Search for the cell housing the specified text and yield its [X, Y] center coordinate. 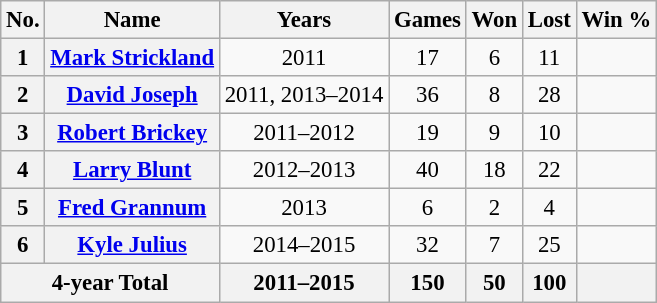
36 [428, 95]
22 [549, 170]
19 [428, 133]
2012–2013 [304, 170]
1 [23, 58]
3 [23, 133]
50 [494, 283]
Name [132, 20]
Fred Grannum [132, 208]
Larry Blunt [132, 170]
2011, 2013–2014 [304, 95]
28 [549, 95]
17 [428, 58]
Games [428, 20]
2011 [304, 58]
No. [23, 20]
100 [549, 283]
Win % [616, 20]
10 [549, 133]
Robert Brickey [132, 133]
11 [549, 58]
Won [494, 20]
2014–2015 [304, 245]
7 [494, 245]
32 [428, 245]
Lost [549, 20]
2013 [304, 208]
David Joseph [132, 95]
2011–2015 [304, 283]
40 [428, 170]
25 [549, 245]
150 [428, 283]
Years [304, 20]
2011–2012 [304, 133]
9 [494, 133]
5 [23, 208]
Kyle Julius [132, 245]
Mark Strickland [132, 58]
4-year Total [110, 283]
8 [494, 95]
18 [494, 170]
